Find where the given text appears and provide that cell's center as (X, Y) coordinate. 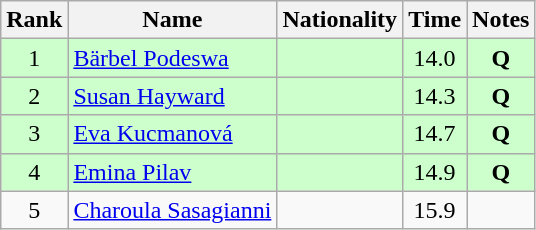
Rank (34, 20)
14.3 (435, 96)
Name (172, 20)
Bärbel Podeswa (172, 58)
Emina Pilav (172, 172)
Charoula Sasagianni (172, 210)
14.9 (435, 172)
14.0 (435, 58)
4 (34, 172)
2 (34, 96)
Notes (501, 20)
Nationality (340, 20)
3 (34, 134)
Time (435, 20)
14.7 (435, 134)
Susan Hayward (172, 96)
5 (34, 210)
Eva Kucmanová (172, 134)
1 (34, 58)
15.9 (435, 210)
